Extract the (X, Y) coordinate from the center of the cell holding the provided text.  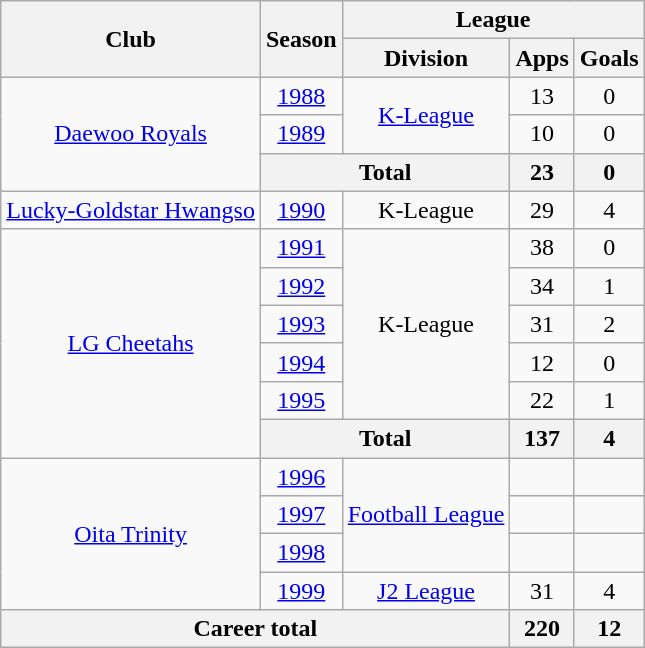
137 (542, 438)
1989 (301, 134)
1998 (301, 553)
LG Cheetahs (131, 343)
Daewoo Royals (131, 134)
1991 (301, 248)
34 (542, 286)
League (493, 20)
10 (542, 134)
1996 (301, 477)
22 (542, 400)
13 (542, 96)
Club (131, 39)
220 (542, 629)
Goals (609, 58)
1993 (301, 324)
Career total (256, 629)
1988 (301, 96)
1990 (301, 210)
23 (542, 172)
1992 (301, 286)
1999 (301, 591)
J2 League (426, 591)
1995 (301, 400)
38 (542, 248)
1997 (301, 515)
Football League (426, 515)
29 (542, 210)
1994 (301, 362)
Lucky-Goldstar Hwangso (131, 210)
2 (609, 324)
Apps (542, 58)
Season (301, 39)
Oita Trinity (131, 534)
Division (426, 58)
